From the cell containing the given text, extract its center point as (x, y) coordinate. 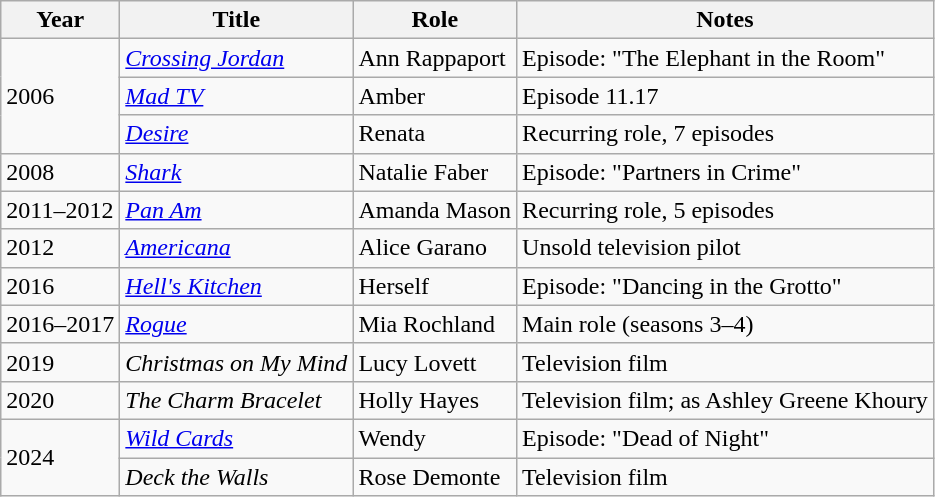
Notes (726, 20)
Mad TV (236, 96)
Shark (236, 172)
The Charm Bracelet (236, 400)
2020 (60, 400)
Holly Hayes (435, 400)
Episode 11.17 (726, 96)
Role (435, 20)
2011–2012 (60, 210)
Natalie Faber (435, 172)
2006 (60, 96)
Pan Am (236, 210)
Mia Rochland (435, 324)
2016–2017 (60, 324)
Amber (435, 96)
2008 (60, 172)
2019 (60, 362)
Episode: "Dead of Night" (726, 438)
2016 (60, 286)
Episode: "Dancing in the Grotto" (726, 286)
Wendy (435, 438)
Hell's Kitchen (236, 286)
Alice Garano (435, 248)
Christmas on My Mind (236, 362)
Rose Demonte (435, 477)
2012 (60, 248)
Crossing Jordan (236, 58)
Desire (236, 134)
Renata (435, 134)
Unsold television pilot (726, 248)
Americana (236, 248)
Year (60, 20)
Television film; as Ashley Greene Khoury (726, 400)
Title (236, 20)
Amanda Mason (435, 210)
Wild Cards (236, 438)
Ann Rappaport (435, 58)
Episode: "Partners in Crime" (726, 172)
Lucy Lovett (435, 362)
Rogue (236, 324)
2024 (60, 457)
Recurring role, 7 episodes (726, 134)
Main role (seasons 3–4) (726, 324)
Recurring role, 5 episodes (726, 210)
Episode: "The Elephant in the Room" (726, 58)
Deck the Walls (236, 477)
Herself (435, 286)
